Return [x, y] of the center of cell containing provided text 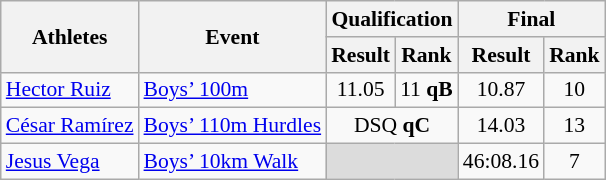
Hector Ruiz [70, 90]
14.03 [501, 126]
Boys’ 100m [233, 90]
11.05 [360, 90]
Final [532, 19]
Boys’ 110m Hurdles [233, 126]
Jesus Vega [70, 162]
Athletes [70, 36]
13 [574, 126]
Event [233, 36]
10 [574, 90]
11 qB [426, 90]
7 [574, 162]
10.87 [501, 90]
Boys’ 10km Walk [233, 162]
DSQ qC [392, 126]
Qualification [392, 19]
César Ramírez [70, 126]
46:08.16 [501, 162]
